Extract the (X, Y) coordinate from the center of the cell holding the provided text.  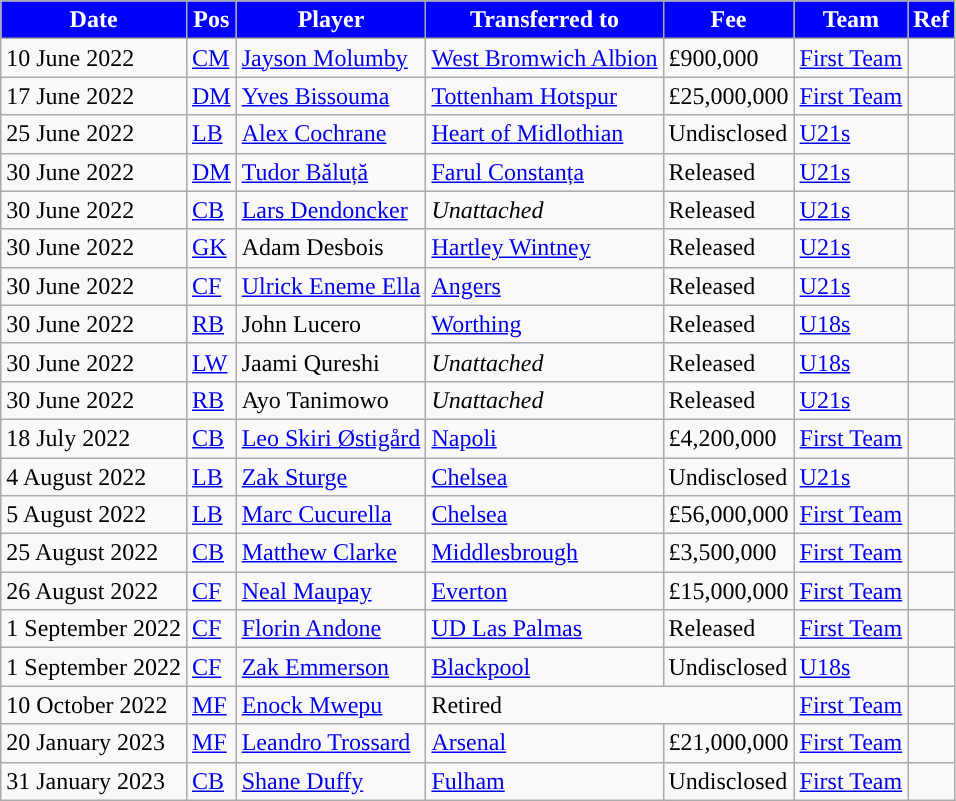
Ref (932, 20)
Lars Dendoncker (331, 210)
31 January 2023 (94, 781)
Angers (544, 286)
£15,000,000 (728, 591)
Yves Bissouma (331, 96)
£900,000 (728, 58)
Leandro Trossard (331, 743)
Jayson Molumby (331, 58)
GK (211, 248)
25 August 2022 (94, 553)
20 January 2023 (94, 743)
Heart of Midlothian (544, 134)
Florin Andone (331, 629)
Arsenal (544, 743)
Worthing (544, 324)
26 August 2022 (94, 591)
UD Las Palmas (544, 629)
Fulham (544, 781)
£25,000,000 (728, 96)
Ayo Tanimowo (331, 400)
Tottenham Hotspur (544, 96)
Fee (728, 20)
Leo Skiri Østigård (331, 438)
17 June 2022 (94, 96)
10 June 2022 (94, 58)
£21,000,000 (728, 743)
10 October 2022 (94, 705)
Zak Emmerson (331, 667)
CM (211, 58)
Hartley Wintney (544, 248)
West Bromwich Albion (544, 58)
18 July 2022 (94, 438)
Alex Cochrane (331, 134)
Farul Constanța (544, 172)
5 August 2022 (94, 515)
LW (211, 362)
Zak Sturge (331, 477)
Retired (610, 705)
Player (331, 20)
Blackpool (544, 667)
Napoli (544, 438)
Neal Maupay (331, 591)
Team (851, 20)
Transferred to (544, 20)
£4,200,000 (728, 438)
Shane Duffy (331, 781)
Ulrick Eneme Ella (331, 286)
Middlesbrough (544, 553)
Adam Desbois (331, 248)
Pos (211, 20)
£56,000,000 (728, 515)
4 August 2022 (94, 477)
Enock Mwepu (331, 705)
Matthew Clarke (331, 553)
Jaami Qureshi (331, 362)
Marc Cucurella (331, 515)
£3,500,000 (728, 553)
John Lucero (331, 324)
Everton (544, 591)
Tudor Băluță (331, 172)
Date (94, 20)
25 June 2022 (94, 134)
